Extract the (X, Y) coordinate from the center of the cell holding the provided text.  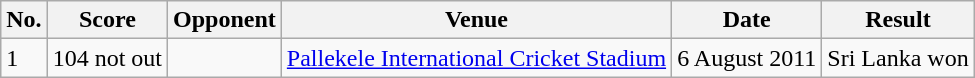
104 not out (107, 58)
Sri Lanka won (898, 58)
Result (898, 20)
Opponent (225, 20)
No. (24, 20)
Venue (476, 20)
Date (747, 20)
Pallekele International Cricket Stadium (476, 58)
6 August 2011 (747, 58)
Score (107, 20)
1 (24, 58)
